Return [X, Y] of the center of cell containing provided text 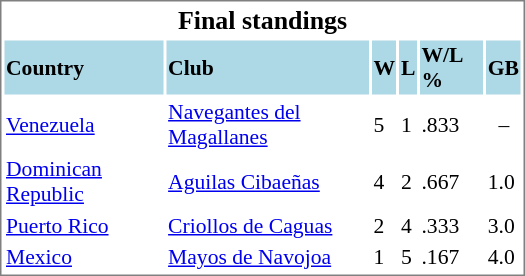
Mexico [84, 257]
.167 [452, 257]
W/L % [452, 67]
Aguilas Cibaeñas [268, 181]
L [408, 67]
Dominican Republic [84, 181]
4.0 [503, 257]
Country [84, 67]
Puerto Rico [84, 226]
Final standings [262, 20]
Mayos de Navojoa [268, 257]
.833 [452, 125]
.333 [452, 226]
GB [503, 67]
1.0 [503, 181]
Club [268, 67]
W [384, 67]
Criollos de Caguas [268, 226]
3.0 [503, 226]
– [503, 125]
Venezuela [84, 125]
.667 [452, 181]
Navegantes del Magallanes [268, 125]
